For the text-containing cell, return its midpoint in (x, y) coordinate format. 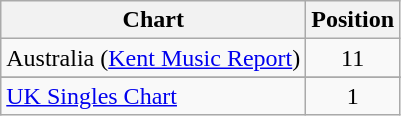
UK Singles Chart (154, 96)
Position (353, 20)
Chart (154, 20)
1 (353, 96)
11 (353, 58)
Australia (Kent Music Report) (154, 58)
